Detect which cell encompasses the target text, then output its (x, y) center coordinate. 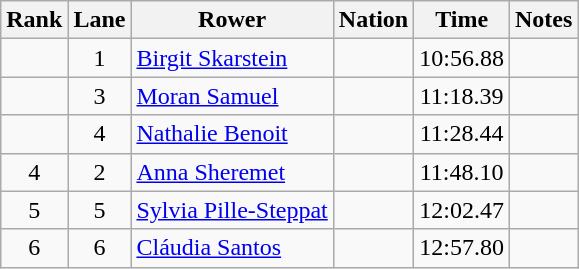
1 (100, 58)
11:18.39 (462, 96)
Sylvia Pille-Steppat (232, 210)
2 (100, 172)
Lane (100, 20)
11:48.10 (462, 172)
12:57.80 (462, 248)
Cláudia Santos (232, 248)
10:56.88 (462, 58)
Anna Sheremet (232, 172)
3 (100, 96)
Nation (373, 20)
Notes (543, 20)
Nathalie Benoit (232, 134)
Moran Samuel (232, 96)
11:28.44 (462, 134)
12:02.47 (462, 210)
Rower (232, 20)
Birgit Skarstein (232, 58)
Rank (34, 20)
Time (462, 20)
